Return the (x, y) coordinate for the center point of the cell that contains the specified text.  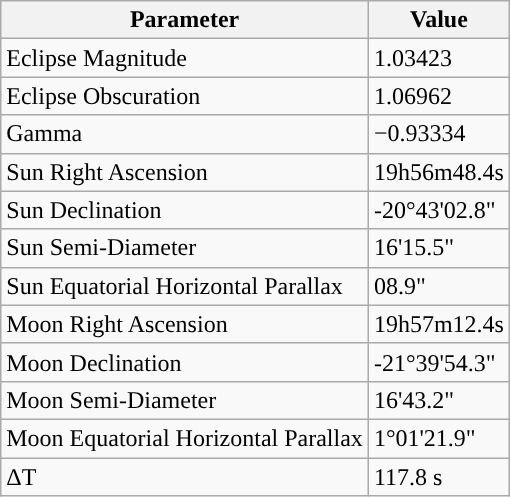
Sun Right Ascension (185, 172)
-21°39'54.3" (438, 362)
Eclipse Magnitude (185, 58)
Sun Equatorial Horizontal Parallax (185, 286)
08.9" (438, 286)
16'15.5" (438, 248)
19h57m12.4s (438, 324)
Value (438, 20)
Moon Right Ascension (185, 324)
19h56m48.4s (438, 172)
Eclipse Obscuration (185, 96)
117.8 s (438, 477)
Sun Declination (185, 210)
Moon Declination (185, 362)
1.06962 (438, 96)
Moon Equatorial Horizontal Parallax (185, 438)
16'43.2" (438, 400)
Gamma (185, 134)
Sun Semi-Diameter (185, 248)
ΔT (185, 477)
−0.93334 (438, 134)
-20°43'02.8" (438, 210)
Parameter (185, 20)
Moon Semi-Diameter (185, 400)
1.03423 (438, 58)
1°01'21.9" (438, 438)
